Determine the (x, y) coordinate at the center of the cell enclosing the given text.  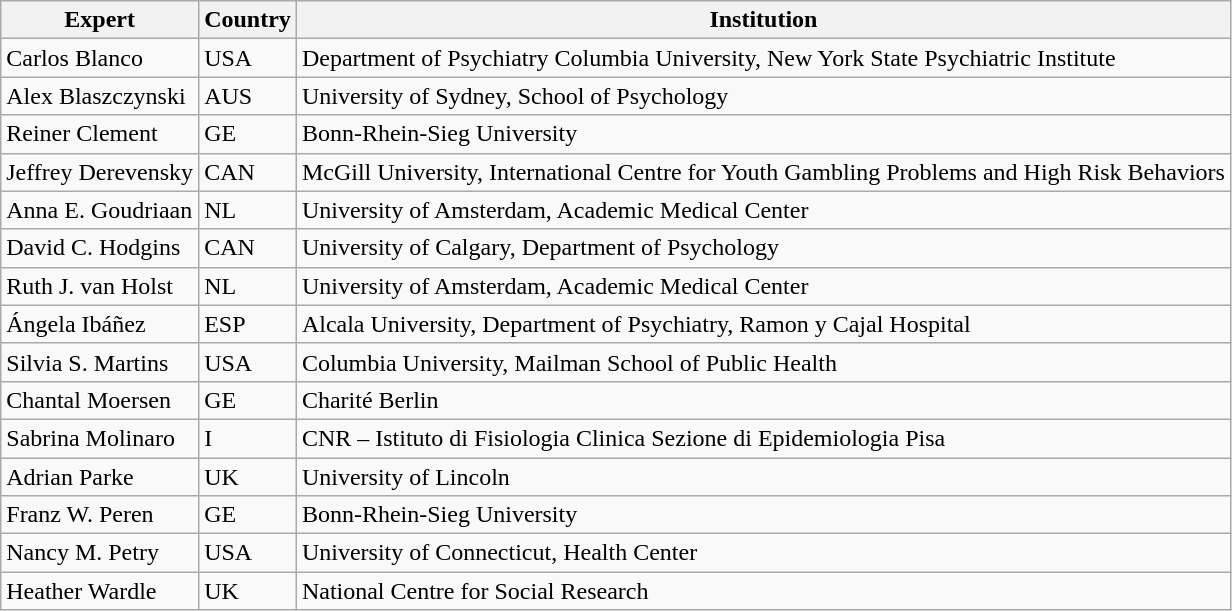
Adrian Parke (100, 477)
Chantal Moersen (100, 400)
Department of Psychiatry Columbia University, New York State Psychiatric Institute (763, 58)
Carlos Blanco (100, 58)
National Centre for Social Research (763, 591)
ESP (248, 324)
Anna E. Goudriaan (100, 210)
Sabrina Molinaro (100, 438)
AUS (248, 96)
Nancy M. Petry (100, 553)
Expert (100, 20)
I (248, 438)
Alcala University, Department of Psychiatry, Ramon y Cajal Hospital (763, 324)
Country (248, 20)
Charité Berlin (763, 400)
Alex Blaszczynski (100, 96)
University of Lincoln (763, 477)
University of Connecticut, Health Center (763, 553)
Institution (763, 20)
Ruth J. van Holst (100, 286)
Silvia S. Martins (100, 362)
University of Sydney, School of Psychology (763, 96)
Columbia University, Mailman School of Public Health (763, 362)
Reiner Clement (100, 134)
David C. Hodgins (100, 248)
University of Calgary, Department of Psychology (763, 248)
McGill University, International Centre for Youth Gambling Problems and High Risk Behaviors (763, 172)
CNR – Istituto di Fisiologia Clinica Sezione di Epidemiologia Pisa (763, 438)
Ángela Ibáñez (100, 324)
Heather Wardle (100, 591)
Franz W. Peren (100, 515)
Jeffrey Derevensky (100, 172)
